Search for the cell housing the specified text and yield its (X, Y) center coordinate. 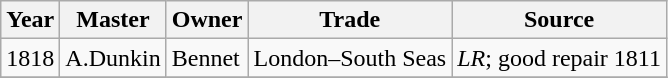
A.Dunkin (113, 58)
Master (113, 20)
Source (560, 20)
Trade (350, 20)
Year (30, 20)
London–South Seas (350, 58)
Owner (207, 20)
Bennet (207, 58)
LR; good repair 1811 (560, 58)
1818 (30, 58)
